Pinpoint the cell where the given text exists, returning its [x, y] midpoint coordinate. 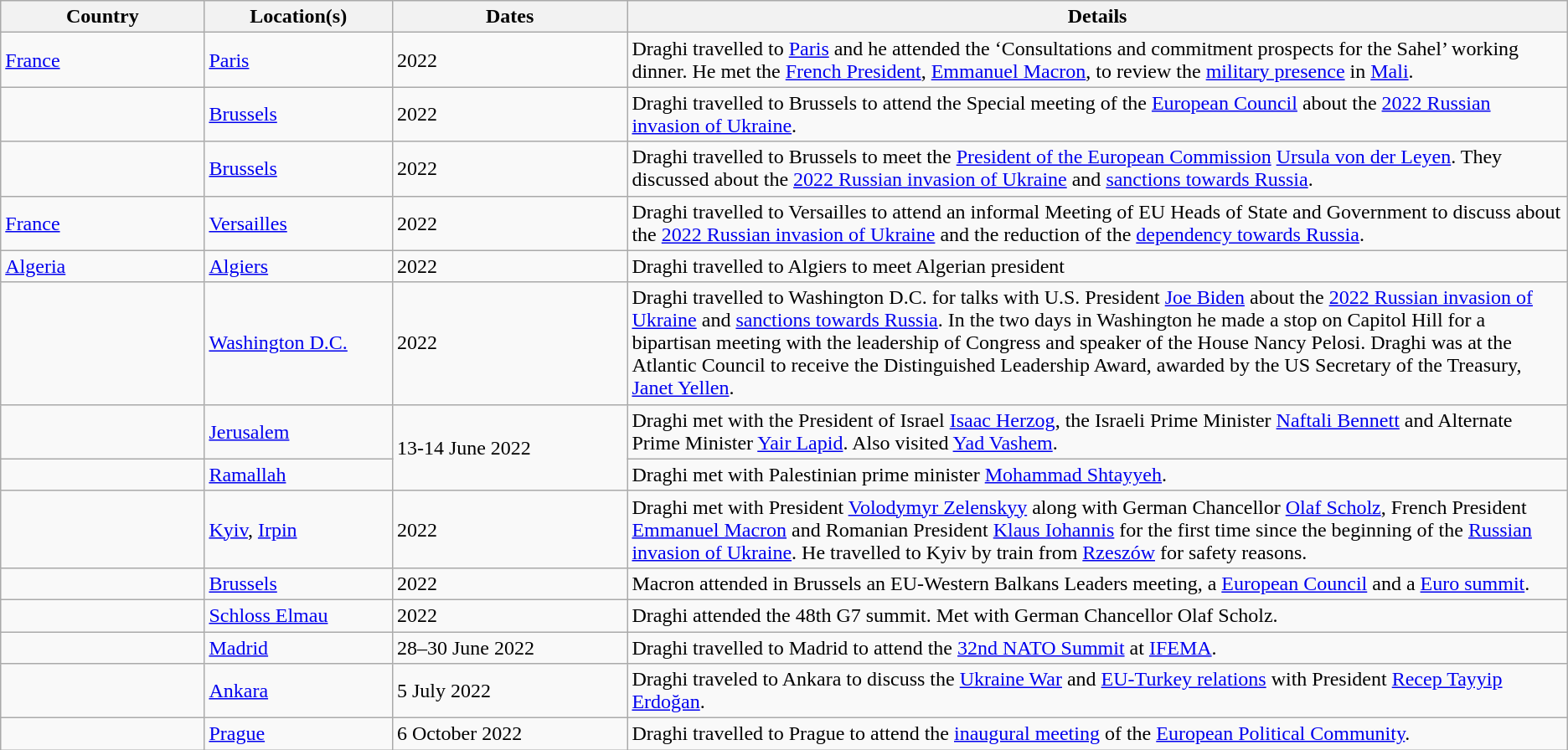
6 October 2022 [509, 734]
Prague [298, 734]
Schloss Elmau [298, 615]
Jerusalem [298, 432]
28–30 June 2022 [509, 647]
Draghi attended the 48th G7 summit. Met with German Chancellor Olaf Scholz. [1097, 615]
Draghi met with Palestinian prime minister Mohammad Shtayyeh. [1097, 475]
Algiers [298, 266]
Details [1097, 17]
Paris [298, 60]
Washington D.C. [298, 343]
Draghi travelled to Algiers to meet Algerian president [1097, 266]
Madrid [298, 647]
Ankara [298, 691]
Ramallah [298, 475]
Macron attended in Brussels an EU-Western Balkans Leaders meeting, a European Council and a Euro summit. [1097, 583]
Draghi traveled to Ankara to discuss the Ukraine War and EU-Turkey relations with President Recep Tayyip Erdoğan. [1097, 691]
Draghi travelled to Prague to attend the inaugural meeting of the European Political Community. [1097, 734]
Dates [509, 17]
Draghi travelled to Brussels to attend the Special meeting of the European Council about the 2022 Russian invasion of Ukraine. [1097, 114]
13-14 June 2022 [509, 447]
Versailles [298, 223]
Country [102, 17]
Kyiv, Irpin [298, 529]
Location(s) [298, 17]
Algeria [102, 266]
Draghi travelled to Madrid to attend the 32nd NATO Summit at IFEMA. [1097, 647]
5 July 2022 [509, 691]
